Provide the [x, y] coordinate of the cell's center where the given text is located.  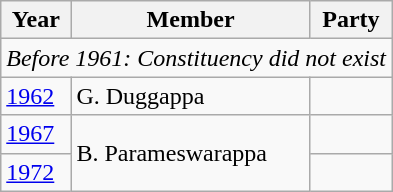
Year [36, 20]
Party [350, 20]
1967 [36, 134]
1962 [36, 96]
1972 [36, 172]
Member [190, 20]
G. Duggappa [190, 96]
B. Parameswarappa [190, 153]
Before 1961: Constituency did not exist [196, 58]
